Identify which cell holds the provided text, then report its (X, Y) central coordinate. 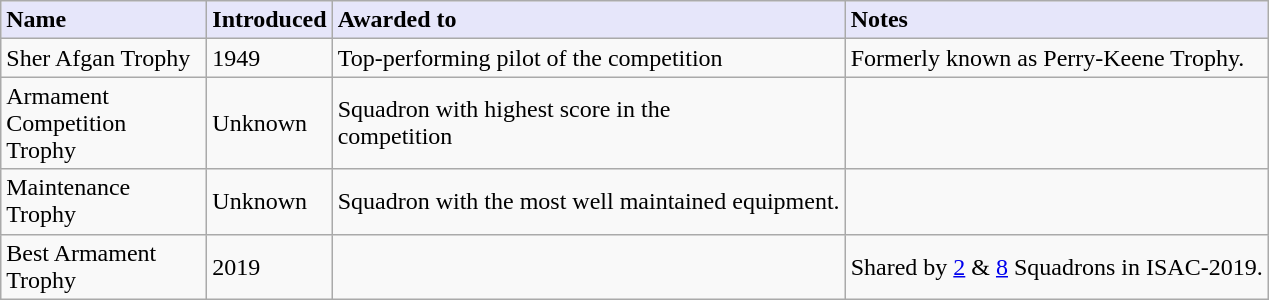
1949 (270, 58)
Squadron with highest score in thecompetition (588, 123)
Maintenance Trophy (104, 202)
Name (104, 20)
Top-performing pilot of the competition (588, 58)
Introduced (270, 20)
Notes (1056, 20)
Squadron with the most well maintained equipment. (588, 202)
Armament Competition Trophy (104, 123)
Awarded to (588, 20)
Best Armament Trophy (104, 266)
Shared by 2 & 8 Squadrons in ISAC-2019. (1056, 266)
Sher Afgan Trophy (104, 58)
Formerly known as Perry-Keene Trophy. (1056, 58)
2019 (270, 266)
